Pinpoint the cell where the given text exists, returning its [X, Y] midpoint coordinate. 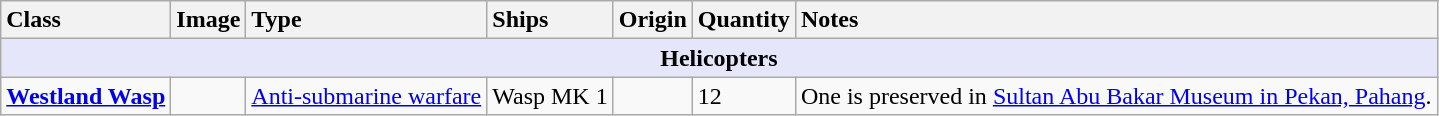
Westland Wasp [86, 96]
Helicopters [719, 58]
Image [208, 20]
Ships [550, 20]
Notes [1116, 20]
Type [366, 20]
Origin [652, 20]
Anti-submarine warfare [366, 96]
Quantity [744, 20]
Class [86, 20]
Wasp MK 1 [550, 96]
12 [744, 96]
One is preserved in Sultan Abu Bakar Museum in Pekan, Pahang. [1116, 96]
